For the text-containing cell, return its midpoint in [X, Y] coordinate format. 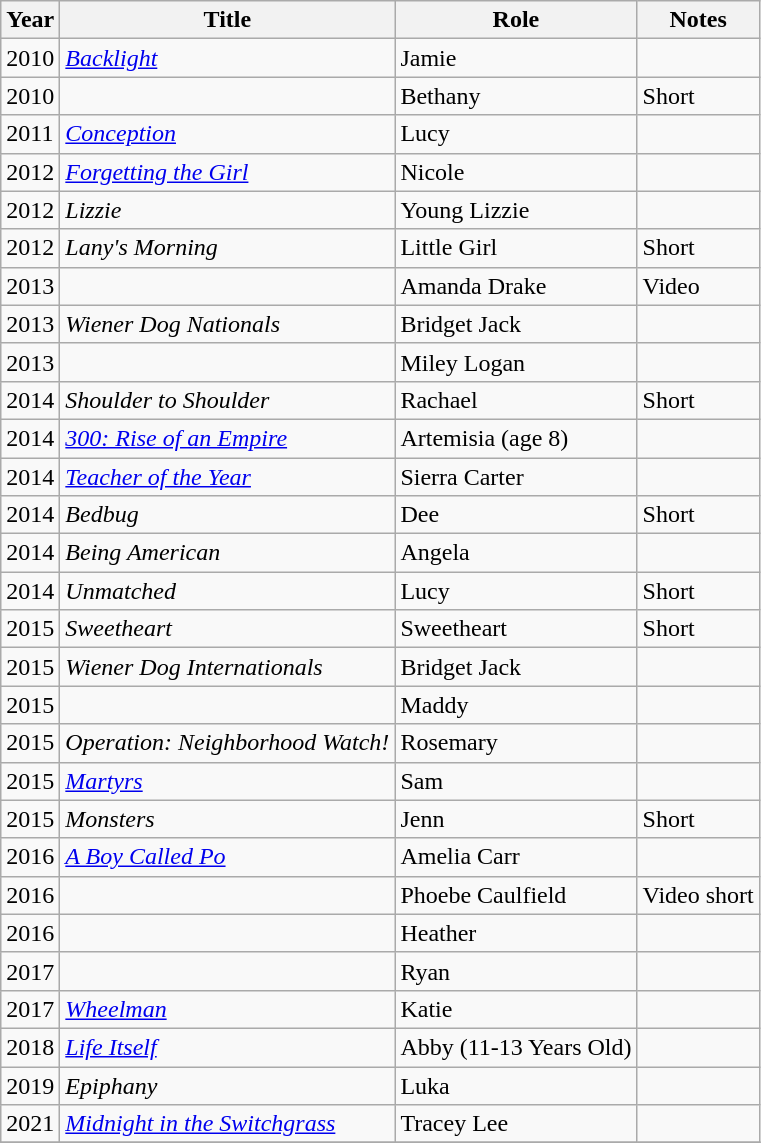
Wiener Dog Nationals [228, 324]
2011 [30, 134]
Martyrs [228, 781]
Little Girl [516, 248]
Maddy [516, 705]
Year [30, 20]
Midnight in the Switchgrass [228, 1124]
2018 [30, 1047]
Epiphany [228, 1085]
Video short [698, 895]
Nicole [516, 172]
Lizzie [228, 210]
Angela [516, 553]
Ryan [516, 971]
Miley Logan [516, 362]
Amanda Drake [516, 286]
300: Rise of an Empire [228, 438]
Monsters [228, 819]
Bedbug [228, 515]
Phoebe Caulfield [516, 895]
Dee [516, 515]
Young Lizzie [516, 210]
Sierra Carter [516, 477]
Lany's Morning [228, 248]
Katie [516, 1009]
2021 [30, 1124]
Conception [228, 134]
Life Itself [228, 1047]
Title [228, 20]
Forgetting the Girl [228, 172]
Heather [516, 933]
Wiener Dog Internationals [228, 667]
Unmatched [228, 591]
Shoulder to Shoulder [228, 400]
Amelia Carr [516, 857]
A Boy Called Po [228, 857]
Jamie [516, 58]
Teacher of the Year [228, 477]
Operation: Neighborhood Watch! [228, 743]
Backlight [228, 58]
Notes [698, 20]
Tracey Lee [516, 1124]
Rachael [516, 400]
Artemisia (age 8) [516, 438]
Video [698, 286]
Sam [516, 781]
Bethany [516, 96]
Being American [228, 553]
Luka [516, 1085]
Wheelman [228, 1009]
Rosemary [516, 743]
Role [516, 20]
Jenn [516, 819]
2019 [30, 1085]
Abby (11-13 Years Old) [516, 1047]
